Detect which cell encompasses the target text, then output its [x, y] center coordinate. 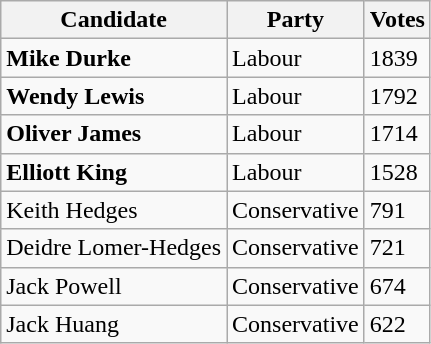
Oliver James [114, 134]
791 [397, 210]
Party [296, 20]
Votes [397, 20]
721 [397, 248]
Keith Hedges [114, 210]
1528 [397, 172]
Mike Durke [114, 58]
Deidre Lomer-Hedges [114, 248]
Jack Powell [114, 286]
1839 [397, 58]
Elliott King [114, 172]
622 [397, 324]
Candidate [114, 20]
Jack Huang [114, 324]
1714 [397, 134]
Wendy Lewis [114, 96]
1792 [397, 96]
674 [397, 286]
